Scan for the cell matching the given text and deliver its [X, Y] coordinate at center. 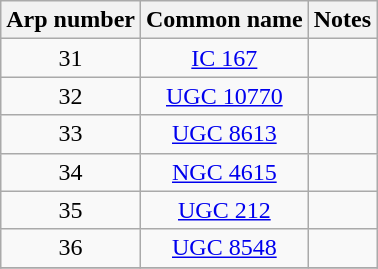
UGC 8613 [224, 134]
UGC 10770 [224, 96]
Notes [342, 20]
33 [71, 134]
Arp number [71, 20]
UGC 212 [224, 210]
36 [71, 248]
32 [71, 96]
35 [71, 210]
31 [71, 58]
IC 167 [224, 58]
Common name [224, 20]
NGC 4615 [224, 172]
UGC 8548 [224, 248]
34 [71, 172]
